For the text-containing cell, return its midpoint in (x, y) coordinate format. 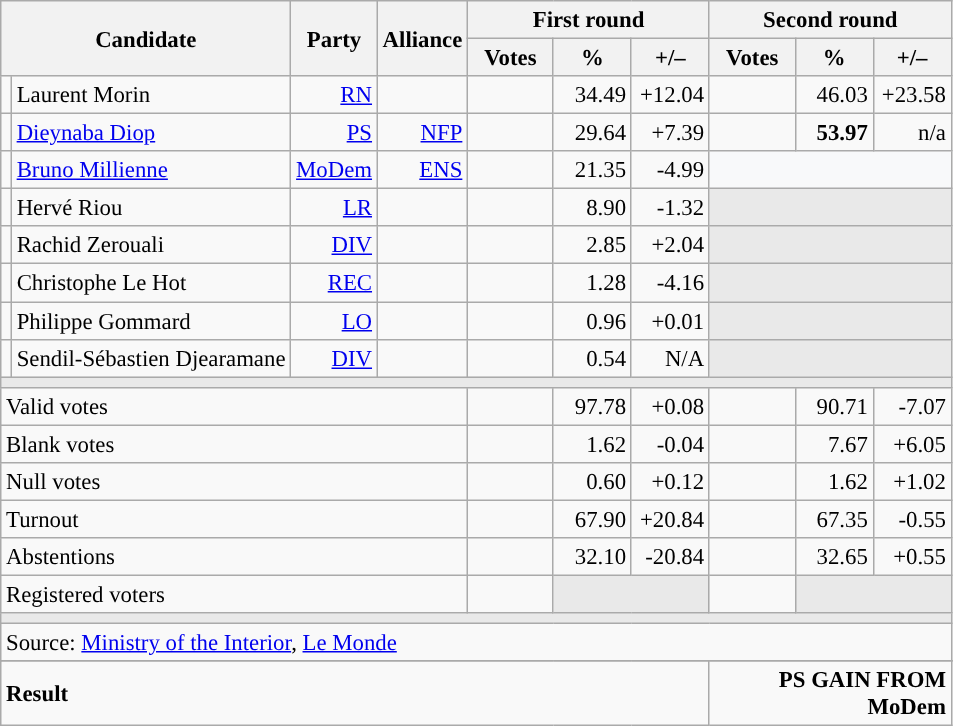
+1.02 (912, 482)
+2.04 (670, 245)
Rachid Zerouali (150, 245)
LO (334, 321)
-0.55 (912, 519)
Philippe Gommard (150, 321)
-0.04 (670, 444)
-7.07 (912, 406)
1.28 (592, 283)
34.49 (592, 95)
MoDem (334, 170)
67.35 (834, 519)
+0.08 (670, 406)
46.03 (834, 95)
32.10 (592, 557)
+0.01 (670, 321)
0.96 (592, 321)
PS (334, 133)
7.67 (834, 444)
Null votes (234, 482)
+6.05 (912, 444)
REC (334, 283)
NFP (422, 133)
53.97 (834, 133)
-1.32 (670, 208)
Sendil-Sébastien Djearamane (150, 358)
+0.12 (670, 482)
Valid votes (234, 406)
Dieynaba Diop (150, 133)
Bruno Millienne (150, 170)
Christophe Le Hot (150, 283)
+23.58 (912, 95)
Source: Ministry of the Interior, Le Monde (476, 643)
PS GAIN FROM MoDem (830, 694)
+7.39 (670, 133)
21.35 (592, 170)
Second round (830, 20)
Laurent Morin (150, 95)
Party (334, 38)
0.60 (592, 482)
Hervé Riou (150, 208)
N/A (670, 358)
-20.84 (670, 557)
Alliance (422, 38)
First round (589, 20)
Blank votes (234, 444)
LR (334, 208)
+0.55 (912, 557)
8.90 (592, 208)
90.71 (834, 406)
n/a (912, 133)
2.85 (592, 245)
ENS (422, 170)
+20.84 (670, 519)
Abstentions (234, 557)
RN (334, 95)
Registered voters (234, 594)
0.54 (592, 358)
+12.04 (670, 95)
29.64 (592, 133)
Turnout (234, 519)
97.78 (592, 406)
-4.16 (670, 283)
-4.99 (670, 170)
Candidate (146, 38)
67.90 (592, 519)
32.65 (834, 557)
Result (356, 694)
